Capture the cell that displays the provided text and extract its [X, Y] central coordinate. 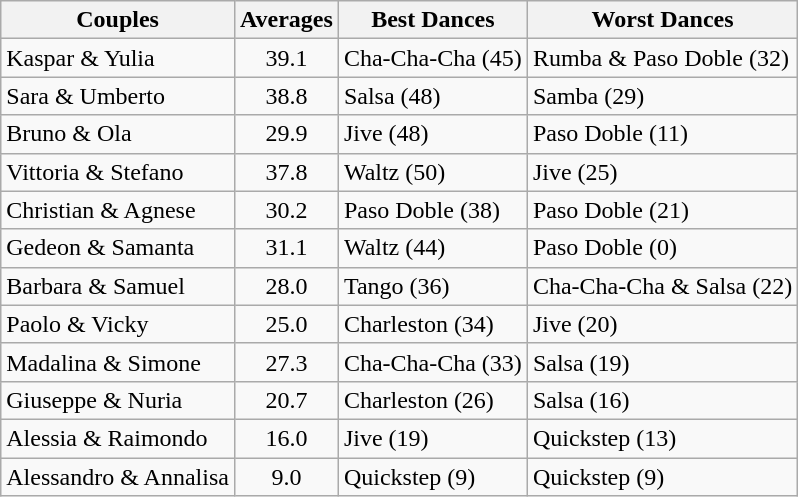
16.0 [286, 438]
20.7 [286, 400]
Rumba & Paso Doble (32) [662, 58]
Charleston (26) [432, 400]
Cha-Cha-Cha & Salsa (22) [662, 286]
25.0 [286, 324]
Paolo & Vicky [118, 324]
Alessia & Raimondo [118, 438]
Paso Doble (21) [662, 210]
Paso Doble (0) [662, 248]
Tango (36) [432, 286]
39.1 [286, 58]
Vittoria & Stefano [118, 172]
Waltz (44) [432, 248]
Gedeon & Samanta [118, 248]
Christian & Agnese [118, 210]
Barbara & Samuel [118, 286]
Quickstep (13) [662, 438]
Paso Doble (38) [432, 210]
31.1 [286, 248]
38.8 [286, 96]
Cha-Cha-Cha (45) [432, 58]
37.8 [286, 172]
Waltz (50) [432, 172]
27.3 [286, 362]
Kaspar & Yulia [118, 58]
29.9 [286, 134]
Madalina & Simone [118, 362]
Couples [118, 20]
Averages [286, 20]
Jive (25) [662, 172]
28.0 [286, 286]
Samba (29) [662, 96]
Paso Doble (11) [662, 134]
Salsa (19) [662, 362]
9.0 [286, 477]
Cha-Cha-Cha (33) [432, 362]
Giuseppe & Nuria [118, 400]
Salsa (16) [662, 400]
Best Dances [432, 20]
Alessandro & Annalisa [118, 477]
Salsa (48) [432, 96]
30.2 [286, 210]
Jive (48) [432, 134]
Jive (20) [662, 324]
Sara & Umberto [118, 96]
Bruno & Ola [118, 134]
Worst Dances [662, 20]
Charleston (34) [432, 324]
Jive (19) [432, 438]
